Return the (X, Y) coordinate for the center point of the cell that contains the specified text.  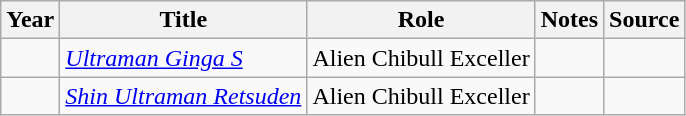
Year (30, 20)
Notes (569, 20)
Source (644, 20)
Shin Ultraman Retsuden (184, 96)
Role (421, 20)
Ultraman Ginga S (184, 58)
Title (184, 20)
